Find where the given text appears and provide that cell's center as [X, Y] coordinate. 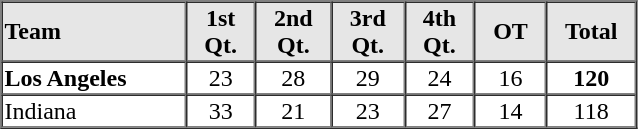
Indiana [94, 110]
118 [591, 110]
1st Qt. [221, 32]
33 [221, 110]
27 [439, 110]
21 [293, 110]
Los Angeles [94, 78]
24 [439, 78]
14 [511, 110]
Total [591, 32]
120 [591, 78]
Team [94, 32]
29 [368, 78]
28 [293, 78]
3rd Qt. [368, 32]
16 [511, 78]
4th Qt. [439, 32]
OT [511, 32]
2nd Qt. [293, 32]
